Capture the cell that displays the provided text and extract its (X, Y) central coordinate. 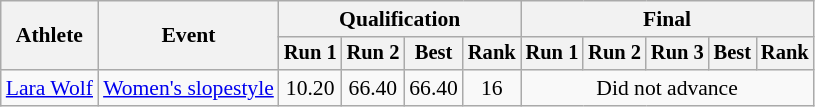
Final (668, 19)
Did not advance (668, 88)
Lara Wolf (50, 88)
Qualification (400, 19)
Women's slopestyle (188, 88)
Run 3 (678, 54)
16 (492, 88)
Event (188, 36)
Athlete (50, 36)
10.20 (310, 88)
